Provide the [X, Y] coordinate of the cell's center where the given text is located.  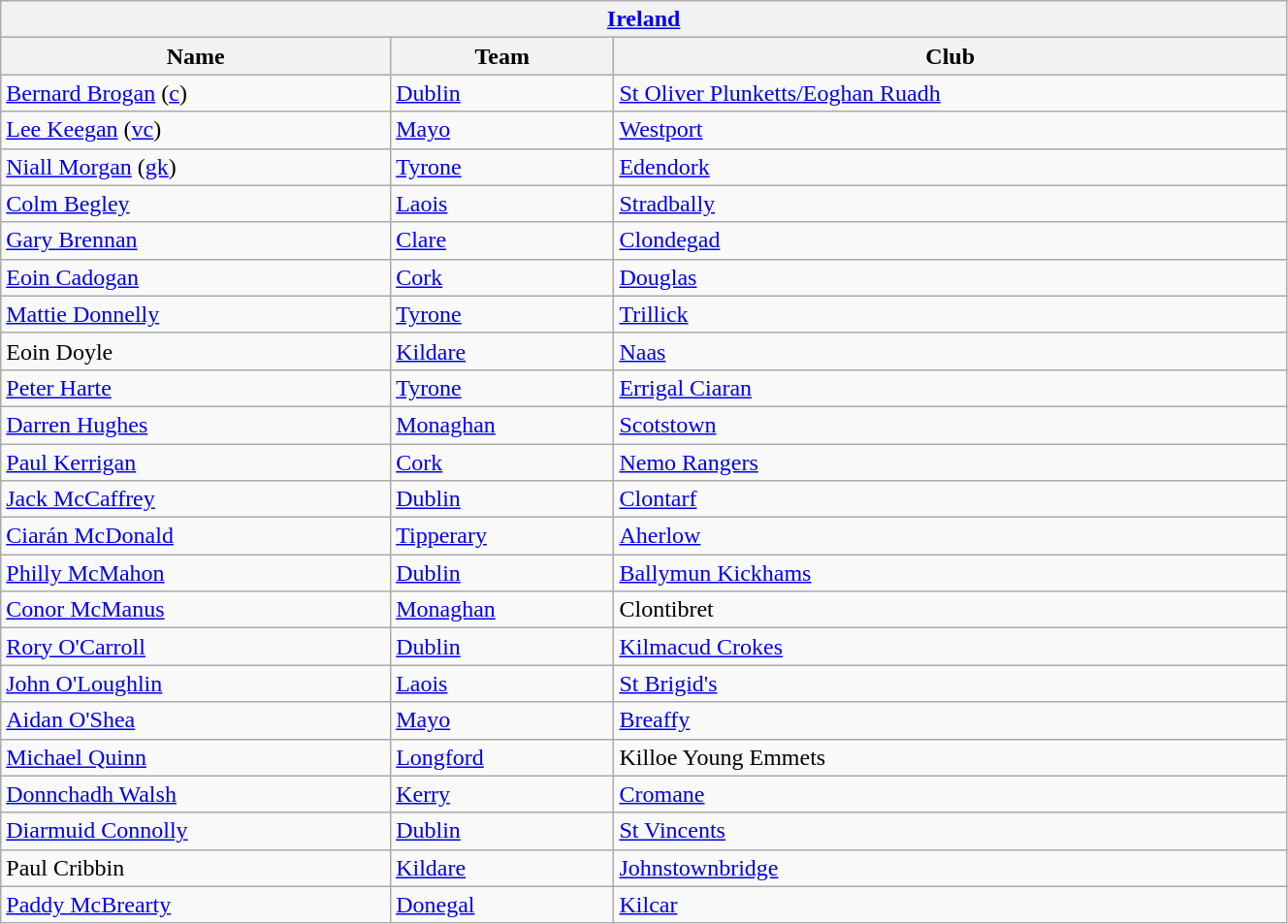
Clondegad [950, 240]
Diarmuid Connolly [196, 831]
Ciarán McDonald [196, 536]
Name [196, 56]
Trillick [950, 314]
Cromane [950, 794]
Philly McMahon [196, 573]
Rory O'Carroll [196, 647]
Mattie Donnelly [196, 314]
Longford [502, 757]
Ireland [644, 19]
Paul Kerrigan [196, 462]
Niall Morgan (gk) [196, 167]
Breaffy [950, 720]
St Oliver Plunketts/Eoghan Ruadh [950, 93]
Naas [950, 351]
Aherlow [950, 536]
Eoin Doyle [196, 351]
Michael Quinn [196, 757]
Colm Begley [196, 204]
Kilcar [950, 905]
Errigal Ciaran [950, 388]
Kerry [502, 794]
Gary Brennan [196, 240]
Ballymun Kickhams [950, 573]
Westport [950, 130]
Douglas [950, 277]
Kilmacud Crokes [950, 647]
Aidan O'Shea [196, 720]
Clare [502, 240]
St Vincents [950, 831]
Paddy McBrearty [196, 905]
John O'Loughlin [196, 684]
Eoin Cadogan [196, 277]
Team [502, 56]
Lee Keegan (vc) [196, 130]
St Brigid's [950, 684]
Conor McManus [196, 610]
Scotstown [950, 425]
Clontibret [950, 610]
Donnchadh Walsh [196, 794]
Tipperary [502, 536]
Jack McCaffrey [196, 499]
Clontarf [950, 499]
Edendork [950, 167]
Bernard Brogan (c) [196, 93]
Nemo Rangers [950, 462]
Paul Cribbin [196, 868]
Club [950, 56]
Killoe Young Emmets [950, 757]
Stradbally [950, 204]
Johnstownbridge [950, 868]
Donegal [502, 905]
Peter Harte [196, 388]
Darren Hughes [196, 425]
